Return the (X, Y) coordinate for the center point of the cell that contains the specified text.  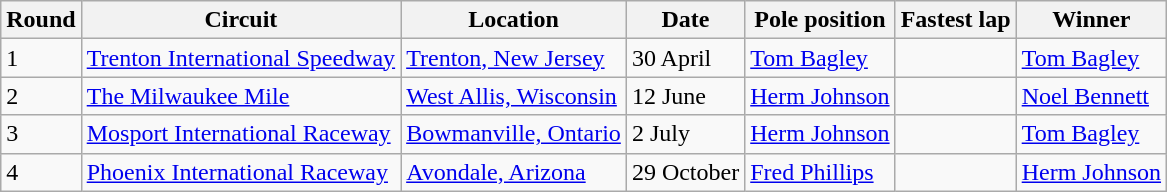
Fastest lap (956, 20)
Phoenix International Raceway (240, 172)
Noel Bennett (1091, 96)
Bowmanville, Ontario (514, 134)
The Milwaukee Mile (240, 96)
Circuit (240, 20)
29 October (685, 172)
2 (41, 96)
Location (514, 20)
Avondale, Arizona (514, 172)
3 (41, 134)
Pole position (820, 20)
Round (41, 20)
Fred Phillips (820, 172)
West Allis, Wisconsin (514, 96)
2 July (685, 134)
Date (685, 20)
1 (41, 58)
Trenton International Speedway (240, 58)
Winner (1091, 20)
30 April (685, 58)
Mosport International Raceway (240, 134)
12 June (685, 96)
4 (41, 172)
Trenton, New Jersey (514, 58)
